Pinpoint the cell where the given text exists, returning its [X, Y] midpoint coordinate. 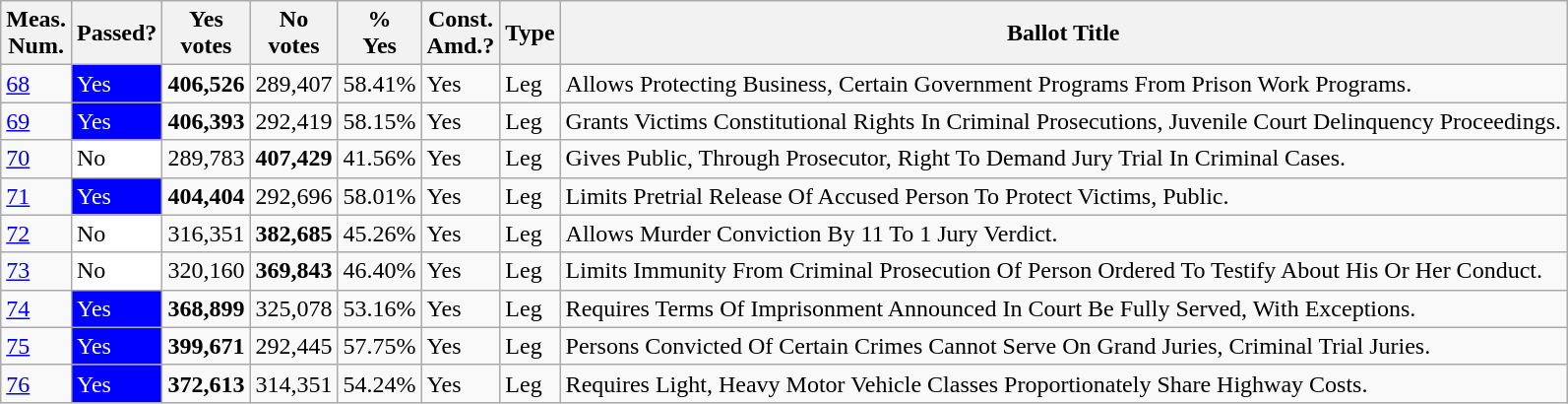
404,404 [207, 196]
53.16% [380, 308]
406,526 [207, 84]
73 [36, 271]
368,899 [207, 308]
Persons Convicted Of Certain Crimes Cannot Serve On Grand Juries, Criminal Trial Juries. [1063, 346]
70 [36, 159]
Allows Protecting Business, Certain Government Programs From Prison Work Programs. [1063, 84]
72 [36, 234]
54.24% [380, 383]
57.75% [380, 346]
372,613 [207, 383]
46.40% [380, 271]
45.26% [380, 234]
Ballot Title [1063, 34]
75 [36, 346]
Yesvotes [207, 34]
289,407 [293, 84]
320,160 [207, 271]
Passed? [116, 34]
68 [36, 84]
399,671 [207, 346]
%Yes [380, 34]
382,685 [293, 234]
316,351 [207, 234]
Grants Victims Constitutional Rights In Criminal Prosecutions, Juvenile Court Delinquency Proceedings. [1063, 121]
41.56% [380, 159]
76 [36, 383]
Limits Immunity From Criminal Prosecution Of Person Ordered To Testify About His Or Her Conduct. [1063, 271]
Const.Amd.? [461, 34]
71 [36, 196]
Requires Terms Of Imprisonment Announced In Court Be Fully Served, With Exceptions. [1063, 308]
292,445 [293, 346]
74 [36, 308]
289,783 [207, 159]
369,843 [293, 271]
Requires Light, Heavy Motor Vehicle Classes Proportionately Share Highway Costs. [1063, 383]
Gives Public, Through Prosecutor, Right To Demand Jury Trial In Criminal Cases. [1063, 159]
Allows Murder Conviction By 11 To 1 Jury Verdict. [1063, 234]
314,351 [293, 383]
406,393 [207, 121]
325,078 [293, 308]
292,419 [293, 121]
58.41% [380, 84]
Novotes [293, 34]
Limits Pretrial Release Of Accused Person To Protect Victims, Public. [1063, 196]
58.15% [380, 121]
Meas.Num. [36, 34]
69 [36, 121]
292,696 [293, 196]
407,429 [293, 159]
58.01% [380, 196]
Type [530, 34]
